Pinpoint the cell where the given text exists, returning its (x, y) midpoint coordinate. 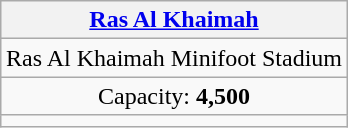
Capacity: 4,500 (174, 96)
Ras Al Khaimah (174, 20)
Ras Al Khaimah Minifoot Stadium (174, 58)
